Return [x, y] of the center of cell containing provided text 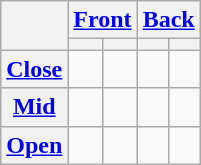
Back [168, 20]
Mid [34, 107]
Open [34, 145]
Front [102, 20]
Close [34, 69]
